Detect which cell encompasses the target text, then output its [X, Y] center coordinate. 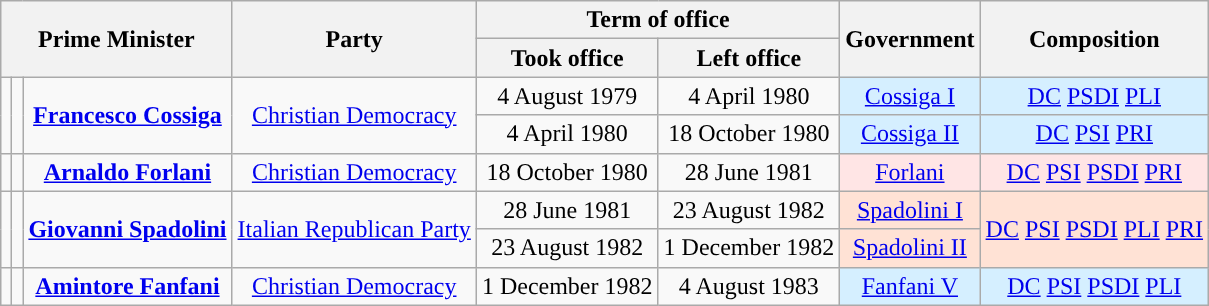
4 August 1979 [567, 96]
DC PSDI PLI [1094, 96]
Arnaldo Forlani [128, 172]
Cossiga II [910, 134]
Took office [567, 58]
Amintore Fanfani [128, 286]
Fanfani V [910, 286]
4 August 1983 [749, 286]
DC PSI PSDI PLI PRI [1094, 229]
Government [910, 39]
Giovanni Spadolini [128, 229]
Prime Minister [116, 39]
Composition [1094, 39]
Italian Republican Party [354, 229]
Spadolini II [910, 248]
Francesco Cossiga [128, 115]
Party [354, 39]
Cossiga I [910, 96]
Forlani [910, 172]
Term of office [658, 20]
DC PSI PSDI PLI [1094, 286]
Spadolini I [910, 210]
DC PSI PRI [1094, 134]
DC PSI PSDI PRI [1094, 172]
Left office [749, 58]
